Locate the cell with the specified text and output its [X, Y] center coordinate. 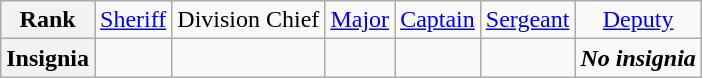
Captain [438, 20]
Sergeant [528, 20]
Deputy [638, 20]
Insignia [48, 58]
Sheriff [134, 20]
Division Chief [248, 20]
No insignia [638, 58]
Rank [48, 20]
Major [360, 20]
